Identify which cell holds the provided text, then report its (x, y) central coordinate. 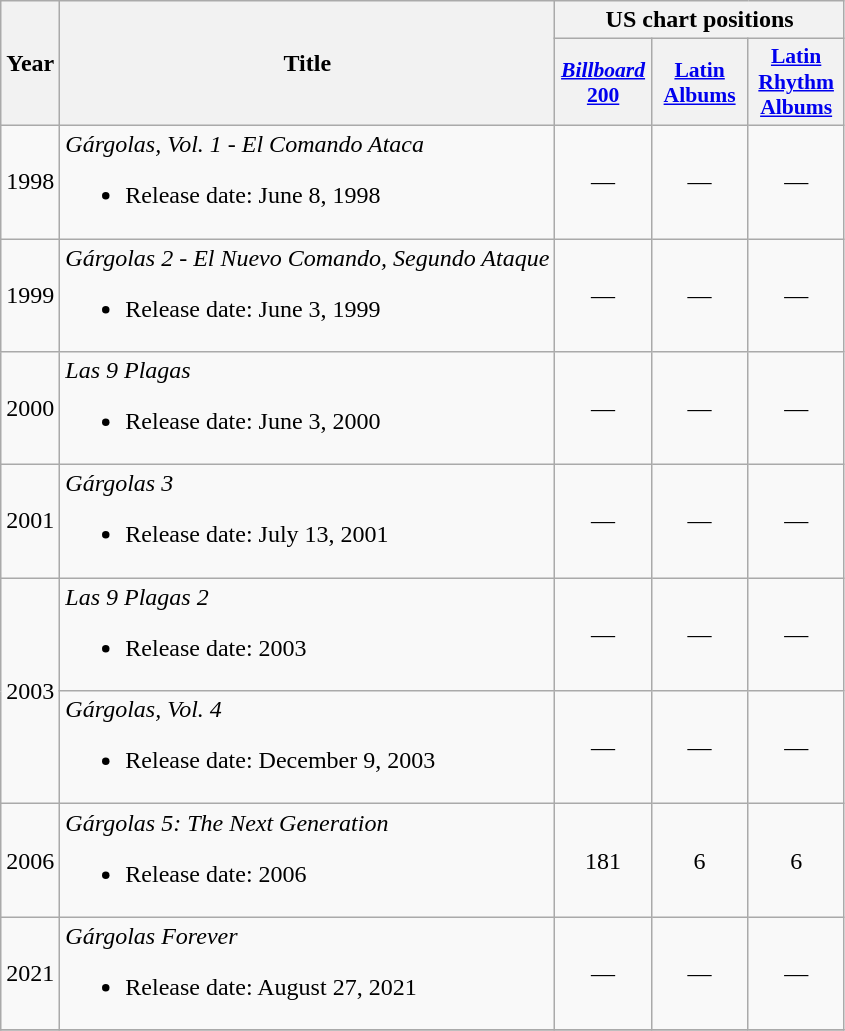
2001 (30, 522)
Latin Rhythm Albums (796, 82)
2021 (30, 974)
Las 9 PlagasRelease date: June 3, 2000 (308, 408)
Gárgolas 2 - El Nuevo Comando, Segundo AtaqueRelease date: June 3, 1999 (308, 294)
Gárgolas 5: The Next GenerationRelease date: 2006 (308, 860)
Title (308, 64)
Year (30, 64)
Gárgolas ForeverRelease date: August 27, 2021 (308, 974)
Gárgolas 3Release date: July 13, 2001 (308, 522)
1998 (30, 182)
Gárgolas, Vol. 4Release date: December 9, 2003 (308, 748)
1999 (30, 294)
Latin Albums (700, 82)
2006 (30, 860)
181 (604, 860)
2003 (30, 691)
US chart positions (700, 20)
Las 9 Plagas 2Release date: 2003 (308, 634)
2000 (30, 408)
Gárgolas, Vol. 1 - El Comando AtacaRelease date: June 8, 1998 (308, 182)
Billboard 200 (604, 82)
